Output the [x, y] coordinate of the center of the cell containing the given text.  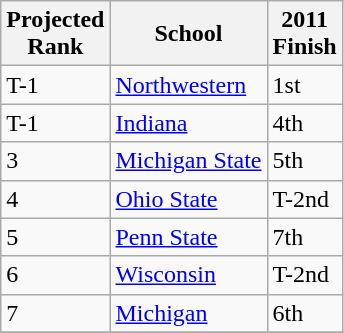
ProjectedRank [56, 34]
School [188, 34]
Michigan [188, 313]
5 [56, 237]
3 [56, 161]
7 [56, 313]
4 [56, 199]
6 [56, 275]
Wisconsin [188, 275]
Michigan State [188, 161]
Northwestern [188, 85]
Penn State [188, 237]
Ohio State [188, 199]
5th [304, 161]
1st [304, 85]
7th [304, 237]
4th [304, 123]
6th [304, 313]
Indiana [188, 123]
2011Finish [304, 34]
